Extract the [X, Y] coordinate from the center of the cell holding the provided text.  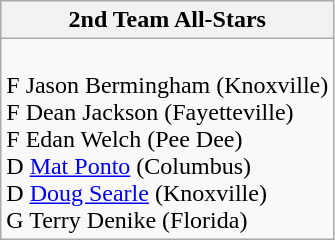
2nd Team All-Stars [168, 20]
